Provide the [X, Y] coordinate of the cell's center where the given text is located.  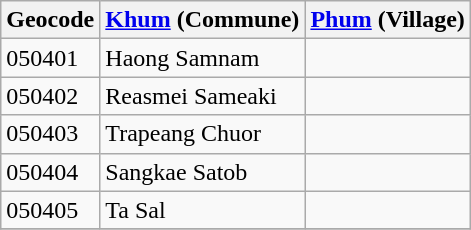
050404 [50, 172]
050402 [50, 96]
Ta Sal [202, 210]
Khum (Commune) [202, 20]
Phum (Village) [388, 20]
050405 [50, 210]
Geocode [50, 20]
Haong Samnam [202, 58]
Trapeang Chuor [202, 134]
Sangkae Satob [202, 172]
050403 [50, 134]
050401 [50, 58]
Reasmei Sameaki [202, 96]
